Provide the (X, Y) coordinate of the cell's center where the given text is located.  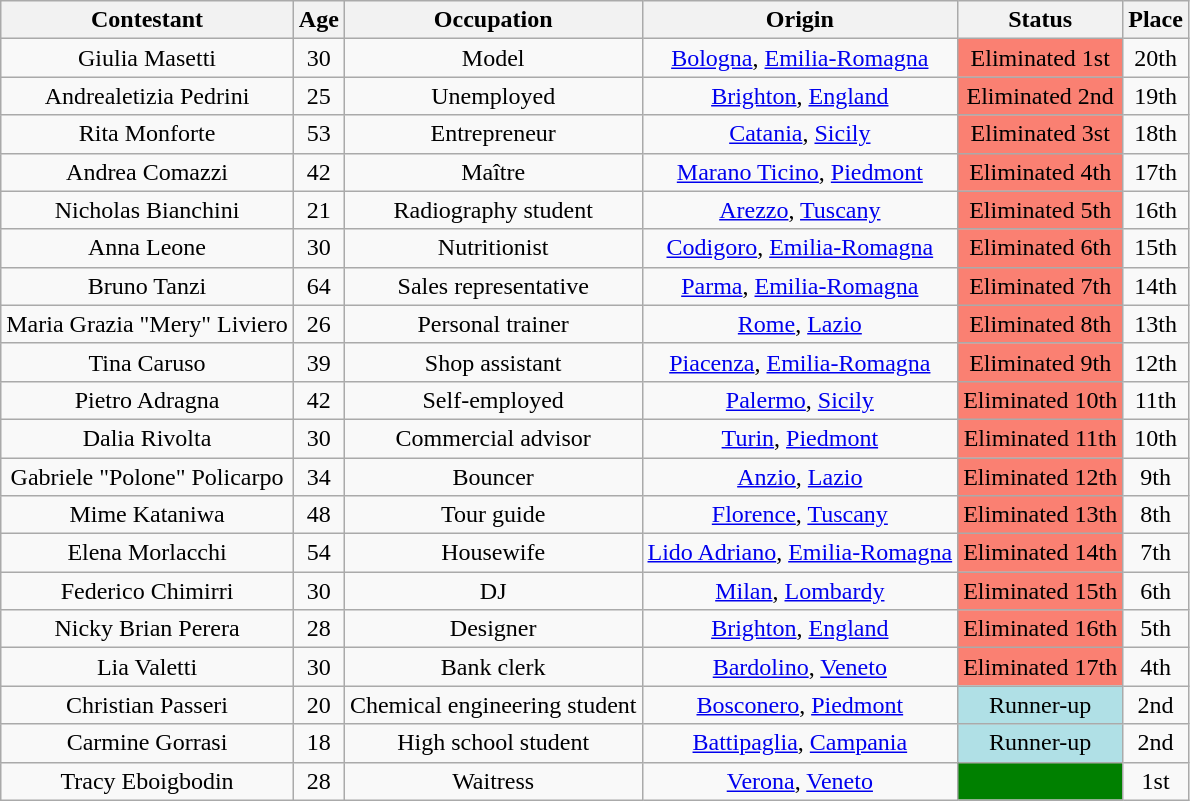
9th (1156, 477)
8th (1156, 515)
Piacenza, Emilia-Romagna (800, 362)
Bruno Tanzi (148, 286)
Andrealetizia Pedrini (148, 96)
Milan, Lombardy (800, 591)
Eliminated 13th (1040, 515)
Bosconero, Piedmont (800, 705)
Marano Ticino, Piedmont (800, 172)
Palermo, Sicily (800, 400)
Contestant (148, 20)
Tracy Eboigbodin (148, 781)
Bologna, Emilia-Romagna (800, 58)
Eliminated 7th (1040, 286)
Florence, Tuscany (800, 515)
54 (318, 553)
Maître (493, 172)
Housewife (493, 553)
18 (318, 743)
14th (1156, 286)
Sales representative (493, 286)
Rita Monforte (148, 134)
Eliminated 17th (1040, 667)
Eliminated 15th (1040, 591)
Waitress (493, 781)
Eliminated 5th (1040, 210)
Eliminated 4th (1040, 172)
19th (1156, 96)
39 (318, 362)
Andrea Comazzi (148, 172)
Parma, Emilia-Romagna (800, 286)
12th (1156, 362)
Eliminated 14th (1040, 553)
Anna Leone (148, 248)
Eliminated 9th (1040, 362)
Self-employed (493, 400)
48 (318, 515)
Personal trainer (493, 324)
7th (1156, 553)
Bardolino, Veneto (800, 667)
Eliminated 11th (1040, 438)
Maria Grazia "Mery" Liviero (148, 324)
Eliminated 10th (1040, 400)
Catania, Sicily (800, 134)
Tour guide (493, 515)
Eliminated 8th (1040, 324)
16th (1156, 210)
Bank clerk (493, 667)
Status (1040, 20)
Rome, Lazio (800, 324)
Federico Chimirri (148, 591)
Nutritionist (493, 248)
Place (1156, 20)
15th (1156, 248)
10th (1156, 438)
5th (1156, 629)
Anzio, Lazio (800, 477)
Entrepreneur (493, 134)
13th (1156, 324)
Dalia Rivolta (148, 438)
4th (1156, 667)
Designer (493, 629)
Christian Passeri (148, 705)
Model (493, 58)
Arezzo, Tuscany (800, 210)
Eliminated 16th (1040, 629)
Battipaglia, Campania (800, 743)
Origin (800, 20)
Nicholas Bianchini (148, 210)
Age (318, 20)
25 (318, 96)
11th (1156, 400)
1st (1156, 781)
Occupation (493, 20)
Codigoro, Emilia-Romagna (800, 248)
DJ (493, 591)
Giulia Masetti (148, 58)
Radiography student (493, 210)
34 (318, 477)
Commercial advisor (493, 438)
Shop assistant (493, 362)
Lia Valetti (148, 667)
Turin, Piedmont (800, 438)
18th (1156, 134)
Nicky Brian Perera (148, 629)
6th (1156, 591)
Lido Adriano, Emilia-Romagna (800, 553)
Mime Kataniwa (148, 515)
Unemployed (493, 96)
Verona, Veneto (800, 781)
20 (318, 705)
Eliminated 2nd (1040, 96)
Pietro Adragna (148, 400)
Elena Morlacchi (148, 553)
20th (1156, 58)
53 (318, 134)
Bouncer (493, 477)
Chemical engineering student (493, 705)
26 (318, 324)
Eliminated 3st (1040, 134)
High school student (493, 743)
Gabriele "Polone" Policarpo (148, 477)
64 (318, 286)
Eliminated 12th (1040, 477)
Carmine Gorrasi (148, 743)
17th (1156, 172)
Eliminated 1st (1040, 58)
Eliminated 6th (1040, 248)
Tina Caruso (148, 362)
21 (318, 210)
